Output the [X, Y] coordinate of the center of the cell containing the given text.  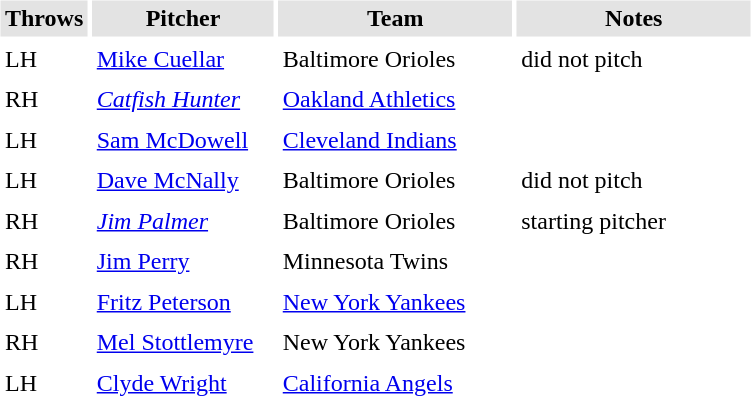
starting pitcher [634, 221]
Sam McDowell [183, 140]
Minnesota Twins [395, 262]
Notes [634, 18]
Mike Cuellar [183, 59]
Team [395, 18]
Oakland Athletics [395, 100]
Fritz Peterson [183, 302]
Jim Perry [183, 262]
Dave McNally [183, 180]
Cleveland Indians [395, 140]
Mel Stottlemyre [183, 342]
Jim Palmer [183, 221]
Catfish Hunter [183, 100]
Throws [44, 18]
Pitcher [183, 18]
